Return [X, Y] of the center of cell containing provided text 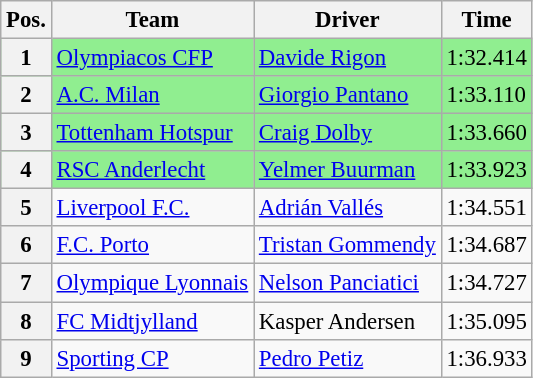
3 [26, 133]
1:32.414 [486, 58]
Pos. [26, 20]
Giorgio Pantano [348, 95]
Team [152, 20]
7 [26, 283]
Liverpool F.C. [152, 208]
1:36.933 [486, 358]
Adrián Vallés [348, 208]
1:33.110 [486, 95]
1:35.095 [486, 321]
Craig Dolby [348, 133]
1:33.923 [486, 170]
4 [26, 170]
Davide Rigon [348, 58]
1:33.660 [486, 133]
A.C. Milan [152, 95]
8 [26, 321]
Driver [348, 20]
Yelmer Buurman [348, 170]
Tottenham Hotspur [152, 133]
Sporting CP [152, 358]
1 [26, 58]
F.C. Porto [152, 245]
Pedro Petiz [348, 358]
FC Midtjylland [152, 321]
1:34.727 [486, 283]
Tristan Gommendy [348, 245]
6 [26, 245]
1:34.551 [486, 208]
1:34.687 [486, 245]
Time [486, 20]
Olympique Lyonnais [152, 283]
Olympiacos CFP [152, 58]
5 [26, 208]
Kasper Andersen [348, 321]
2 [26, 95]
Nelson Panciatici [348, 283]
RSC Anderlecht [152, 170]
9 [26, 358]
